Provide the [x, y] coordinate of the cell's center where the given text is located.  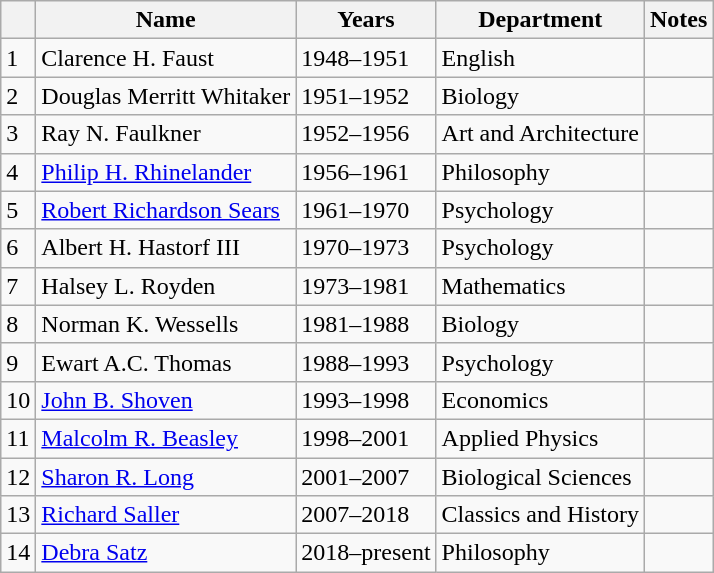
7 [18, 286]
Mathematics [540, 286]
13 [18, 515]
1981–1988 [366, 324]
8 [18, 324]
Richard Saller [166, 515]
Halsey L. Royden [166, 286]
John B. Shoven [166, 400]
5 [18, 210]
Ewart A.C. Thomas [166, 362]
3 [18, 134]
Sharon R. Long [166, 477]
Debra Satz [166, 553]
Philip H. Rhinelander [166, 172]
1993–1998 [366, 400]
1988–1993 [366, 362]
Classics and History [540, 515]
Notes [678, 20]
Albert H. Hastorf III [166, 248]
1948–1951 [366, 58]
Years [366, 20]
1951–1952 [366, 96]
1973–1981 [366, 286]
1952–1956 [366, 134]
2001–2007 [366, 477]
2018–present [366, 553]
Malcolm R. Beasley [166, 438]
Ray N. Faulkner [166, 134]
Norman K. Wessells [166, 324]
14 [18, 553]
Douglas Merritt Whitaker [166, 96]
Clarence H. Faust [166, 58]
10 [18, 400]
Economics [540, 400]
9 [18, 362]
Robert Richardson Sears [166, 210]
12 [18, 477]
1961–1970 [366, 210]
1970–1973 [366, 248]
Art and Architecture [540, 134]
Biological Sciences [540, 477]
4 [18, 172]
Department [540, 20]
2 [18, 96]
1 [18, 58]
11 [18, 438]
English [540, 58]
1998–2001 [366, 438]
Applied Physics [540, 438]
6 [18, 248]
1956–1961 [366, 172]
Name [166, 20]
2007–2018 [366, 515]
